Extract the (X, Y) coordinate from the center of the cell holding the provided text.  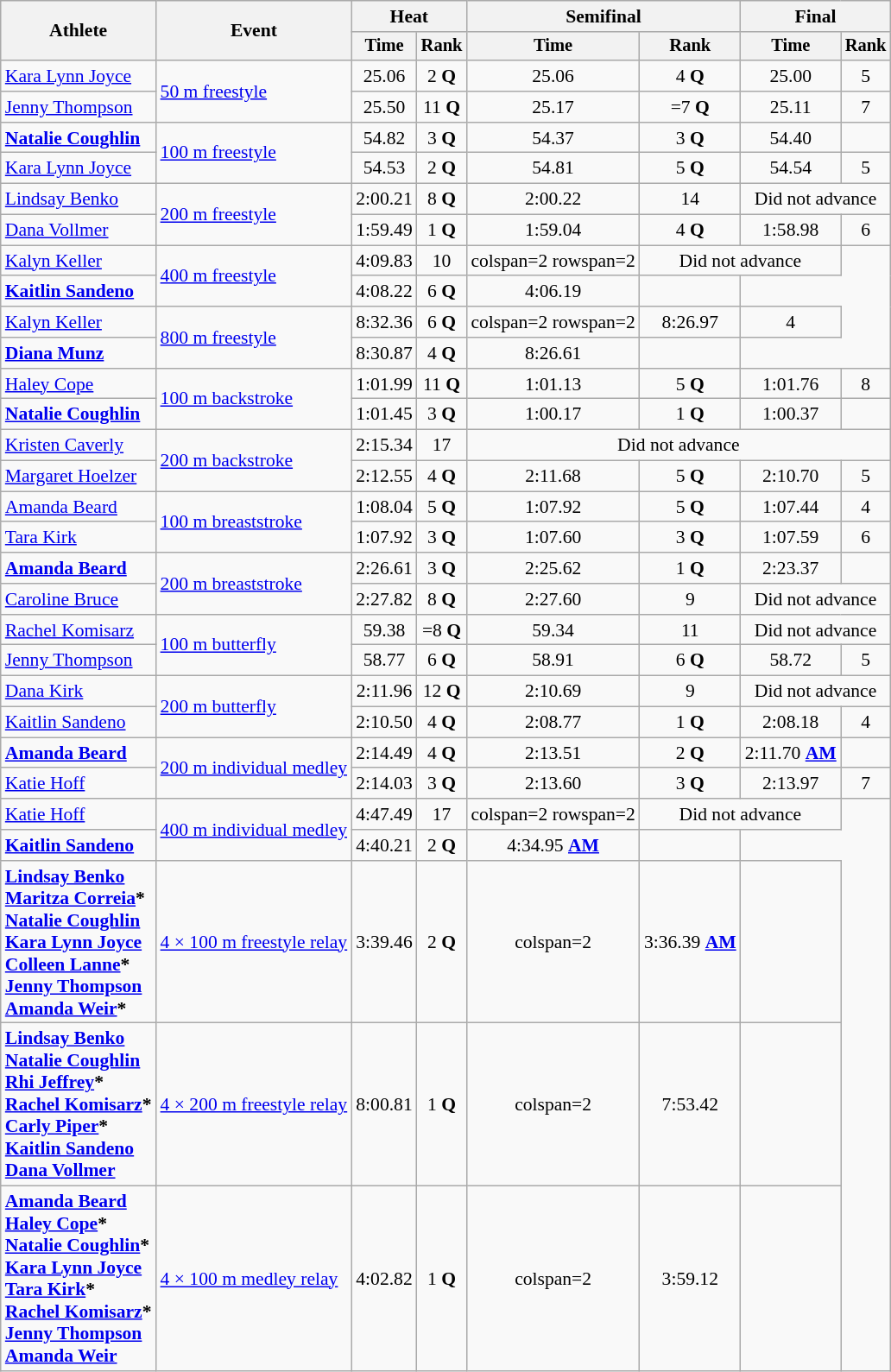
4:34.95 AM (553, 845)
200 m butterfly (254, 706)
11 (691, 630)
3:59.12 (691, 1279)
4 × 100 m medley relay (254, 1279)
4 × 200 m freestyle relay (254, 1105)
1:08.04 (383, 507)
4:47.49 (383, 814)
8:26.97 (691, 322)
8 (866, 384)
Dana Vollmer (79, 231)
2:08.18 (791, 723)
Lindsay BenkoMaritza Correia*Natalie CoughlinKara Lynn JoyceColleen Lanne*Jenny ThompsonAmanda Weir* (79, 943)
Event (254, 31)
Heat (409, 16)
4:09.83 (383, 261)
54.54 (791, 168)
1:01.99 (383, 384)
Diana Munz (79, 353)
=8 Q (442, 630)
54.82 (383, 138)
2:13.97 (791, 784)
4 × 100 m freestyle relay (254, 943)
1:07.60 (553, 538)
Lindsay BenkoNatalie CoughlinRhi Jeffrey*Rachel Komisarz*Carly Piper*Kaitlin SandenoDana Vollmer (79, 1105)
12 Q (442, 692)
54.81 (553, 168)
400 m individual medley (254, 829)
2:13.60 (553, 784)
Haley Cope (79, 384)
1:59.04 (553, 231)
50 m freestyle (254, 92)
3:36.39 AM (691, 943)
Tara Kirk (79, 538)
25.50 (383, 107)
Caroline Bruce (79, 599)
2:11.96 (383, 692)
58.77 (383, 661)
2:25.62 (553, 568)
7:53.42 (691, 1105)
10 (442, 261)
100 m backstroke (254, 399)
Dana Kirk (79, 692)
54.53 (383, 168)
58.72 (791, 661)
2:15.34 (383, 446)
4:08.22 (383, 292)
200 m backstroke (254, 461)
1:01.13 (553, 384)
2:14.49 (383, 753)
2:10.69 (553, 692)
2:12.55 (383, 477)
800 m freestyle (254, 337)
Semifinal (603, 16)
Athlete (79, 31)
59.34 (553, 630)
1:07.59 (791, 538)
8:00.81 (383, 1105)
2:14.03 (383, 784)
Margaret Hoelzer (79, 477)
1:01.45 (383, 414)
2:10.50 (383, 723)
Final (816, 16)
58.91 (553, 661)
25.17 (553, 107)
200 m freestyle (254, 214)
4:06.19 (553, 292)
2:27.60 (553, 599)
1:00.37 (791, 414)
Amanda BeardHaley Cope*Natalie Coughlin*Kara Lynn JoyceTara Kirk*Rachel Komisarz*Jenny ThompsonAmanda Weir (79, 1279)
1:59.49 (383, 231)
1:07.44 (791, 507)
2:10.70 (791, 477)
200 m individual medley (254, 768)
2:27.82 (383, 599)
2:11.70 AM (791, 753)
400 m freestyle (254, 276)
14 (691, 199)
1:01.76 (791, 384)
200 m breaststroke (254, 584)
=7 Q (691, 107)
54.40 (791, 138)
2:00.22 (553, 199)
2:11.68 (553, 477)
8:30.87 (383, 353)
25.11 (791, 107)
25.00 (791, 76)
2:00.21 (383, 199)
Kristen Caverly (79, 446)
4:02.82 (383, 1279)
Rachel Komisarz (79, 630)
2:26.61 (383, 568)
100 m freestyle (254, 154)
8:26.61 (553, 353)
59.38 (383, 630)
4:40.21 (383, 845)
54.37 (553, 138)
Lindsay Benko (79, 199)
2:23.37 (791, 568)
8:32.36 (383, 322)
3:39.46 (383, 943)
100 m breaststroke (254, 522)
1:58.98 (791, 231)
100 m butterfly (254, 646)
2:08.77 (553, 723)
2:13.51 (553, 753)
1:00.17 (553, 414)
